Return (x, y) of the center of cell containing provided text 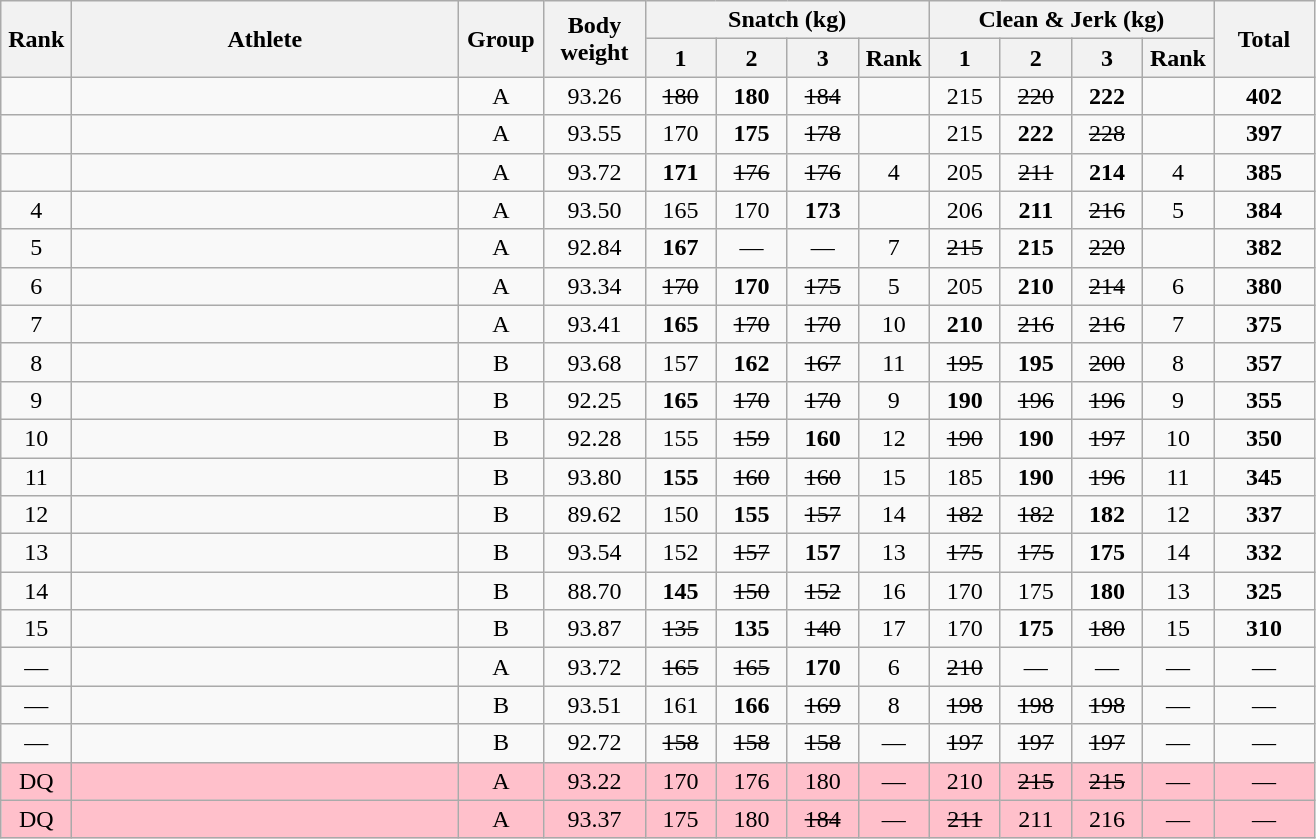
93.80 (594, 477)
93.87 (594, 629)
310 (1264, 629)
93.37 (594, 819)
380 (1264, 286)
Group (501, 39)
161 (680, 705)
93.34 (594, 286)
228 (1106, 134)
332 (1264, 553)
Total (1264, 39)
337 (1264, 515)
93.54 (594, 553)
88.70 (594, 591)
93.50 (594, 210)
171 (680, 172)
92.25 (594, 400)
375 (1264, 324)
93.22 (594, 781)
17 (894, 629)
92.72 (594, 743)
357 (1264, 362)
382 (1264, 248)
93.51 (594, 705)
402 (1264, 96)
166 (752, 705)
145 (680, 591)
325 (1264, 591)
93.55 (594, 134)
173 (822, 210)
Athlete (265, 39)
89.62 (594, 515)
178 (822, 134)
Body weight (594, 39)
200 (1106, 362)
397 (1264, 134)
385 (1264, 172)
350 (1264, 438)
92.84 (594, 248)
93.41 (594, 324)
93.26 (594, 96)
140 (822, 629)
16 (894, 591)
162 (752, 362)
345 (1264, 477)
169 (822, 705)
159 (752, 438)
Clean & Jerk (kg) (1071, 20)
92.28 (594, 438)
355 (1264, 400)
Snatch (kg) (787, 20)
206 (964, 210)
93.68 (594, 362)
384 (1264, 210)
185 (964, 477)
